From the cell containing the given text, extract its center point as (x, y) coordinate. 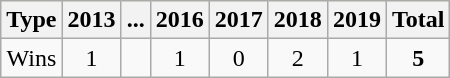
2019 (356, 20)
Type (32, 20)
2013 (92, 20)
2018 (298, 20)
2017 (238, 20)
5 (418, 58)
2016 (180, 20)
Wins (32, 58)
... (136, 20)
0 (238, 58)
Total (418, 20)
2 (298, 58)
